Return the [X, Y] coordinate for the center point of the cell that contains the specified text.  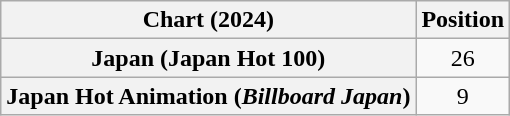
Japan (Japan Hot 100) [208, 58]
9 [463, 96]
26 [463, 58]
Japan Hot Animation (Billboard Japan) [208, 96]
Position [463, 20]
Chart (2024) [208, 20]
